Find where the given text appears and provide that cell's center as [x, y] coordinate. 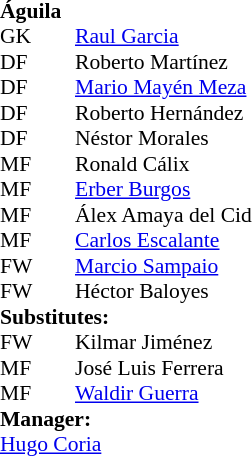
Carlos Escalante [164, 241]
Álex Amaya del Cid [164, 215]
Marcio Sampaio [164, 266]
Waldir Guerra [164, 393]
Erber Burgos [164, 189]
GK [19, 37]
Ronald Cálix [164, 164]
Roberto Martínez [164, 62]
Néstor Morales [164, 139]
Roberto Hernández [164, 113]
Manager: [126, 419]
Substitutes: [126, 317]
Mario Mayén Meza [164, 87]
Kilmar Jiménez [164, 343]
Raul Garcia [164, 37]
Héctor Baloyes [164, 291]
José Luis Ferrera [164, 368]
